Find where the given text appears and provide that cell's center as [X, Y] coordinate. 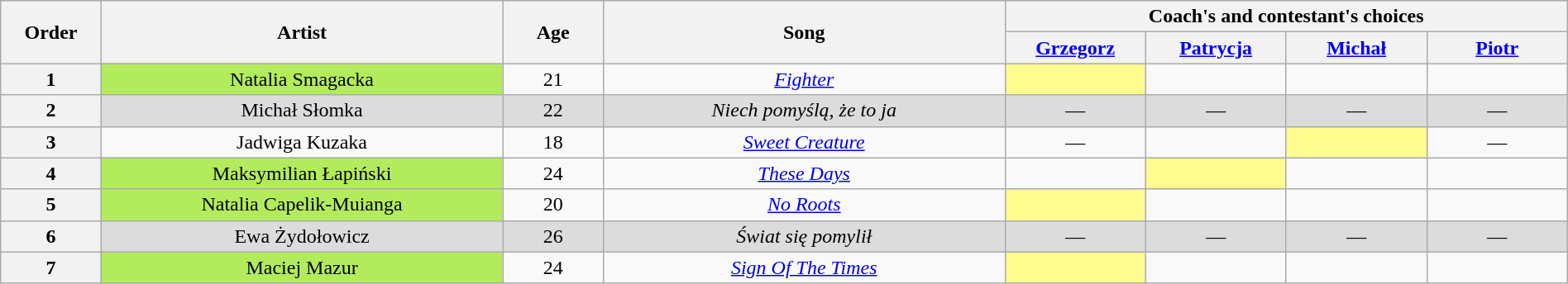
2 [51, 111]
21 [552, 79]
Artist [302, 32]
Coach's and contestant's choices [1286, 17]
26 [552, 236]
18 [552, 142]
Michał Słomka [302, 111]
3 [51, 142]
Sweet Creature [804, 142]
No Roots [804, 205]
Grzegorz [1075, 48]
Ewa Żydołowicz [302, 236]
22 [552, 111]
Świat się pomylił [804, 236]
Maksymilian Łapiński [302, 173]
6 [51, 236]
Order [51, 32]
Age [552, 32]
Niech pomyślą, że to ja [804, 111]
5 [51, 205]
Michał [1356, 48]
Sign Of The Times [804, 267]
4 [51, 173]
Jadwiga Kuzaka [302, 142]
Fighter [804, 79]
20 [552, 205]
Song [804, 32]
Natalia Smagacka [302, 79]
Natalia Capelik-Muianga [302, 205]
These Days [804, 173]
Patrycja [1216, 48]
1 [51, 79]
Piotr [1497, 48]
Maciej Mazur [302, 267]
7 [51, 267]
